Find where the given text appears and provide that cell's center as [X, Y] coordinate. 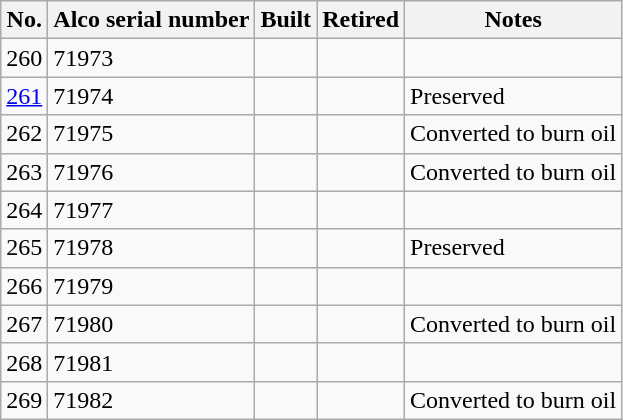
262 [24, 134]
71975 [152, 134]
71979 [152, 286]
264 [24, 210]
268 [24, 362]
Built [286, 20]
71980 [152, 324]
265 [24, 248]
263 [24, 172]
71981 [152, 362]
71974 [152, 96]
260 [24, 58]
269 [24, 400]
No. [24, 20]
Notes [514, 20]
71982 [152, 400]
71978 [152, 248]
71973 [152, 58]
261 [24, 96]
266 [24, 286]
Retired [361, 20]
71976 [152, 172]
Alco serial number [152, 20]
267 [24, 324]
71977 [152, 210]
